From the cell containing the given text, extract its center point as (x, y) coordinate. 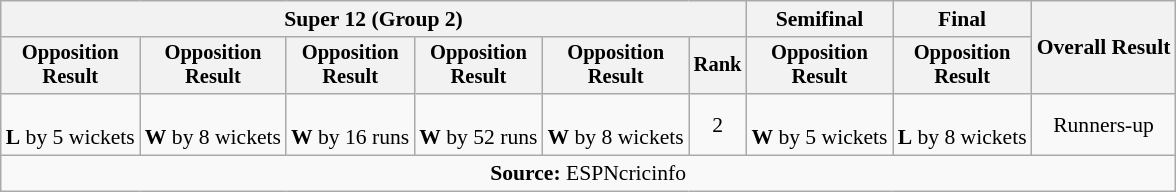
Overall Result (1104, 48)
Super 12 (Group 2) (374, 19)
L by 5 wickets (70, 124)
W by 5 wickets (819, 124)
L by 8 wickets (962, 124)
W by 16 runs (350, 124)
Source: ESPNcricinfo (588, 174)
2 (718, 124)
W by 52 runs (478, 124)
Final (962, 19)
Runners-up (1104, 124)
Rank (718, 66)
Semifinal (819, 19)
